Return (x, y) of the center of cell containing provided text 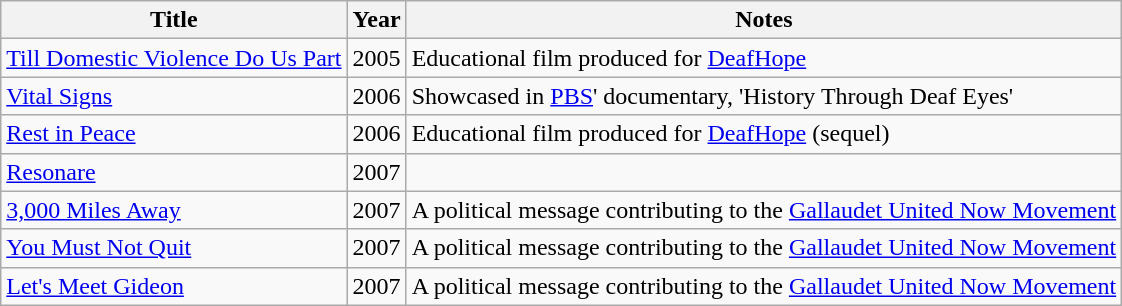
Educational film produced for DeafHope (sequel) (764, 134)
Till Domestic Violence Do Us Part (174, 58)
Title (174, 20)
Showcased in PBS' documentary, 'History Through Deaf Eyes' (764, 96)
Let's Meet Gideon (174, 286)
Year (376, 20)
Educational film produced for DeafHope (764, 58)
Vital Signs (174, 96)
3,000 Miles Away (174, 210)
2005 (376, 58)
Rest in Peace (174, 134)
Resonare (174, 172)
Notes (764, 20)
You Must Not Quit (174, 248)
